Locate the cell with the specified text and output its [x, y] center coordinate. 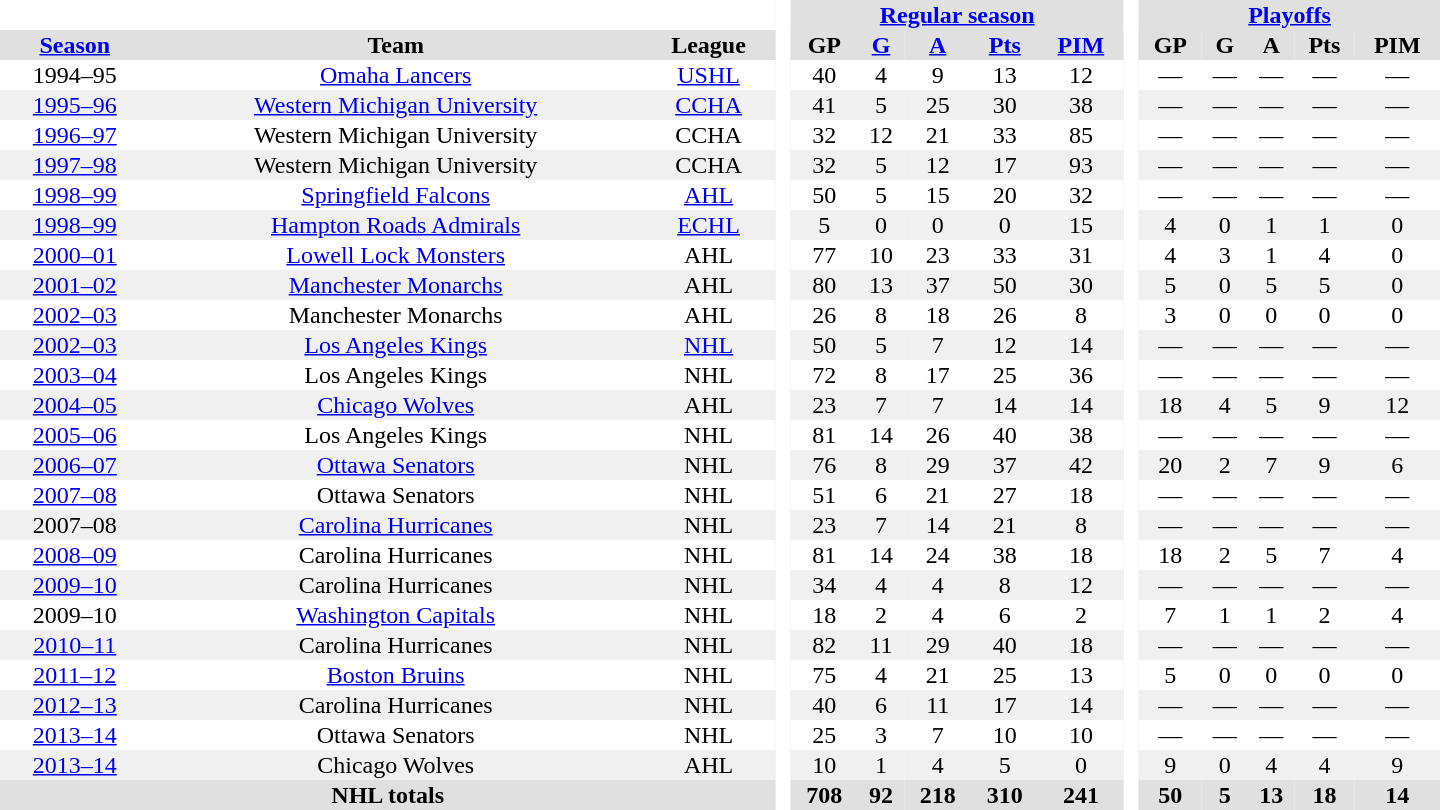
42 [1080, 465]
708 [824, 795]
2010–11 [75, 645]
34 [824, 585]
Boston Bruins [396, 675]
77 [824, 255]
1995–96 [75, 105]
1994–95 [75, 75]
Season [75, 45]
41 [824, 105]
2004–05 [75, 405]
Springfield Falcons [396, 195]
NHL totals [388, 795]
Omaha Lancers [396, 75]
Washington Capitals [396, 615]
75 [824, 675]
2008–09 [75, 555]
1997–98 [75, 165]
USHL [709, 75]
League [709, 45]
1996–97 [75, 135]
ECHL [709, 225]
310 [1004, 795]
24 [938, 555]
Playoffs [1290, 15]
51 [824, 495]
27 [1004, 495]
2000–01 [75, 255]
31 [1080, 255]
2011–12 [75, 675]
Regular season [958, 15]
2003–04 [75, 375]
2005–06 [75, 435]
2006–07 [75, 465]
76 [824, 465]
93 [1080, 165]
80 [824, 285]
2012–13 [75, 705]
82 [824, 645]
Lowell Lock Monsters [396, 255]
218 [938, 795]
92 [881, 795]
241 [1080, 795]
2001–02 [75, 285]
Hampton Roads Admirals [396, 225]
72 [824, 375]
Team [396, 45]
85 [1080, 135]
36 [1080, 375]
